Return the [X, Y] coordinate for the center point of the cell that contains the specified text.  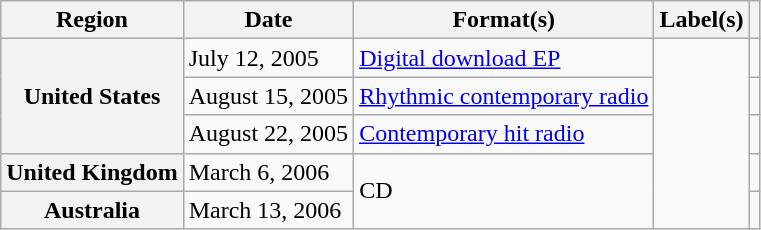
August 15, 2005 [268, 96]
Region [92, 20]
Date [268, 20]
CD [504, 191]
Contemporary hit radio [504, 134]
Format(s) [504, 20]
July 12, 2005 [268, 58]
March 6, 2006 [268, 172]
United Kingdom [92, 172]
Digital download EP [504, 58]
Label(s) [702, 20]
March 13, 2006 [268, 210]
Australia [92, 210]
Rhythmic contemporary radio [504, 96]
United States [92, 96]
August 22, 2005 [268, 134]
